Detect which cell encompasses the target text, then output its [x, y] center coordinate. 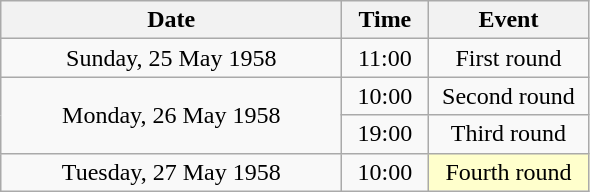
Tuesday, 27 May 1958 [172, 172]
Third round [508, 134]
Event [508, 20]
Fourth round [508, 172]
Second round [508, 96]
Time [385, 20]
Sunday, 25 May 1958 [172, 58]
19:00 [385, 134]
11:00 [385, 58]
Monday, 26 May 1958 [172, 115]
Date [172, 20]
First round [508, 58]
